Pinpoint the cell where the given text exists, returning its [X, Y] midpoint coordinate. 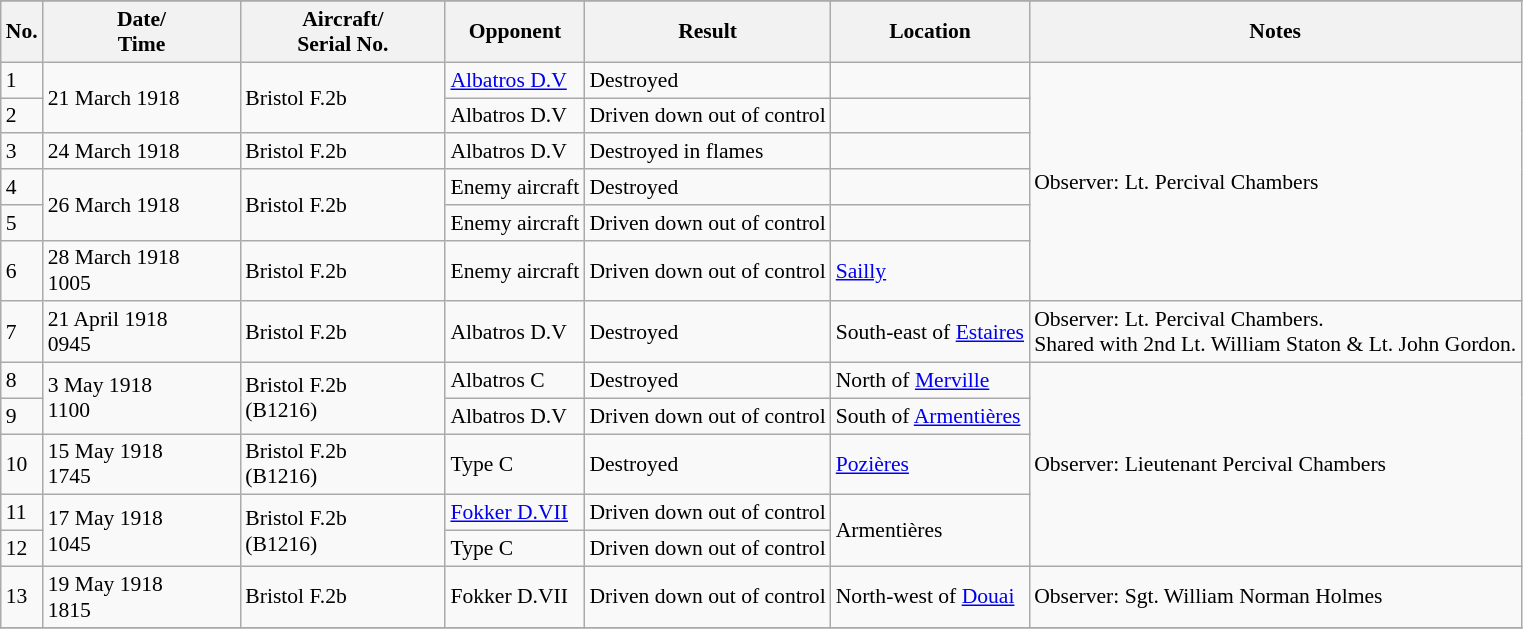
Observer: Sgt. William Norman Holmes [1275, 596]
10 [22, 464]
5 [22, 223]
8 [22, 381]
South of Armentières [930, 416]
Notes [1275, 32]
Destroyed in flames [707, 152]
26 March 1918 [142, 204]
3 May 19181100 [142, 398]
Armentières [930, 530]
6 [22, 270]
2 [22, 116]
Observer: Lt. Percival Chambers [1275, 182]
15 May 19181745 [142, 464]
3 [22, 152]
28 March 19181005 [142, 270]
South-east of Estaires [930, 332]
Date/Time [142, 32]
4 [22, 187]
21 March 1918 [142, 98]
North of Merville [930, 381]
1 [22, 80]
12 [22, 549]
North-west of Douai [930, 596]
7 [22, 332]
No. [22, 32]
9 [22, 416]
17 May 19181045 [142, 530]
Sailly [930, 270]
19 May 19181815 [142, 596]
11 [22, 513]
Aircraft/Serial No. [342, 32]
21 April 19180945 [142, 332]
Opponent [514, 32]
Observer: Lt. Percival Chambers.Shared with 2nd Lt. William Staton & Lt. John Gordon. [1275, 332]
Location [930, 32]
Albatros C [514, 381]
Pozières [930, 464]
24 March 1918 [142, 152]
Result [707, 32]
13 [22, 596]
Observer: Lieutenant Percival Chambers [1275, 465]
